Identify which cell holds the provided text, then report its [X, Y] central coordinate. 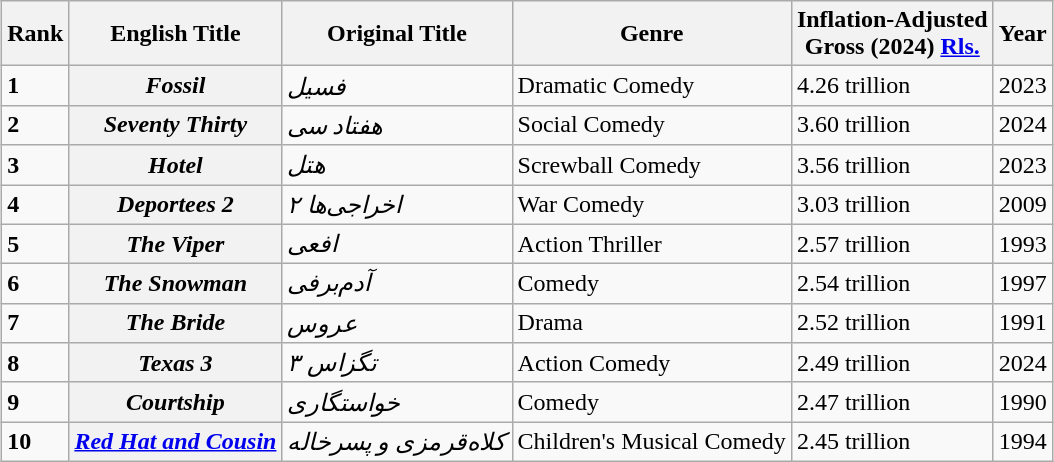
Original Title [397, 34]
Dramatic Comedy [652, 86]
3 [36, 165]
Texas 3 [176, 363]
آدم‌برفی [397, 284]
Rank [36, 34]
Inflation-AdjustedGross (2024) Rls. [892, 34]
هفتاد سی [397, 125]
War Comedy [652, 204]
The Viper [176, 244]
9 [36, 402]
Children's Musical Comedy [652, 442]
تگزاس ۳ [397, 363]
اخراجی‌ها ۲ [397, 204]
Red Hat and Cousin [176, 442]
2 [36, 125]
1993 [1022, 244]
1 [36, 86]
2.52 trillion [892, 323]
5 [36, 244]
3.60 trillion [892, 125]
Deportees 2 [176, 204]
3.56 trillion [892, 165]
Drama [652, 323]
1991 [1022, 323]
1994 [1022, 442]
The Snowman [176, 284]
3.03 trillion [892, 204]
8 [36, 363]
English Title [176, 34]
Action Comedy [652, 363]
Social Comedy [652, 125]
4 [36, 204]
Screwball Comedy [652, 165]
4.26 trillion [892, 86]
6 [36, 284]
خواستگاری [397, 402]
Seventy Thirty [176, 125]
Fossil [176, 86]
Genre [652, 34]
Action Thriller [652, 244]
Courtship [176, 402]
The Bride [176, 323]
Year [1022, 34]
2.54 trillion [892, 284]
2.47 trillion [892, 402]
7 [36, 323]
Hotel [176, 165]
10 [36, 442]
2009 [1022, 204]
2.57 trillion [892, 244]
هتل [397, 165]
1997 [1022, 284]
2.49 trillion [892, 363]
1990 [1022, 402]
عروس [397, 323]
کلاه‌قرمزی و پسرخاله [397, 442]
فسیل [397, 86]
2.45 trillion [892, 442]
افعی [397, 244]
